Pinpoint the cell where the given text exists, returning its (X, Y) midpoint coordinate. 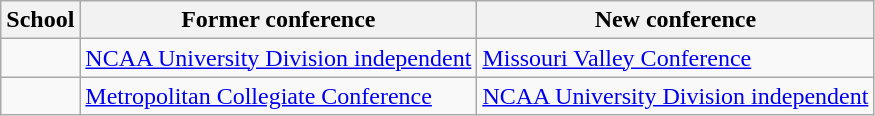
Former conference (278, 20)
Missouri Valley Conference (676, 58)
Metropolitan Collegiate Conference (278, 96)
School (40, 20)
New conference (676, 20)
